Return the [x, y] coordinate for the center point of the cell that contains the specified text.  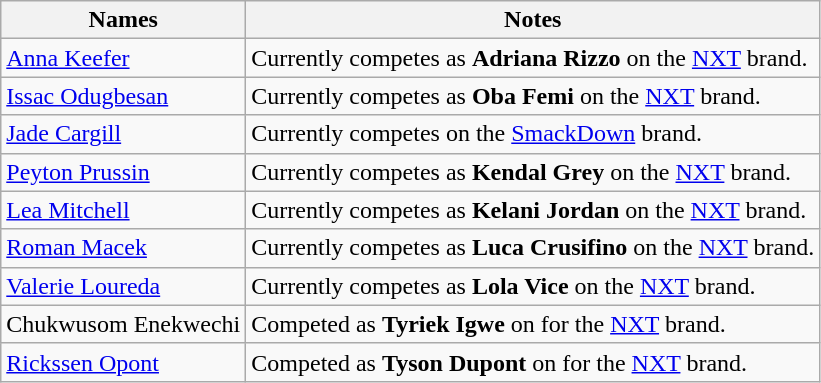
Lea Mitchell [124, 210]
Issac Odugbesan [124, 96]
Currently competes as Luca Crusifino on the NXT brand. [533, 248]
Currently competes as Kelani Jordan on the NXT brand. [533, 210]
Competed as Tyson Dupont on for the NXT brand. [533, 362]
Rickssen Opont [124, 362]
Currently competes as Kendal Grey on the NXT brand. [533, 172]
Currently competes as Lola Vice on the NXT brand. [533, 286]
Notes [533, 20]
Currently competes on the SmackDown brand. [533, 134]
Peyton Prussin [124, 172]
Currently competes as Adriana Rizzo on the NXT brand. [533, 58]
Jade Cargill [124, 134]
Valerie Loureda [124, 286]
Roman Macek [124, 248]
Anna Keefer [124, 58]
Competed as Tyriek Igwe on for the NXT brand. [533, 324]
Names [124, 20]
Currently competes as Oba Femi on the NXT brand. [533, 96]
Chukwusom Enekwechi [124, 324]
